Scan for the cell matching the given text and deliver its (X, Y) coordinate at center. 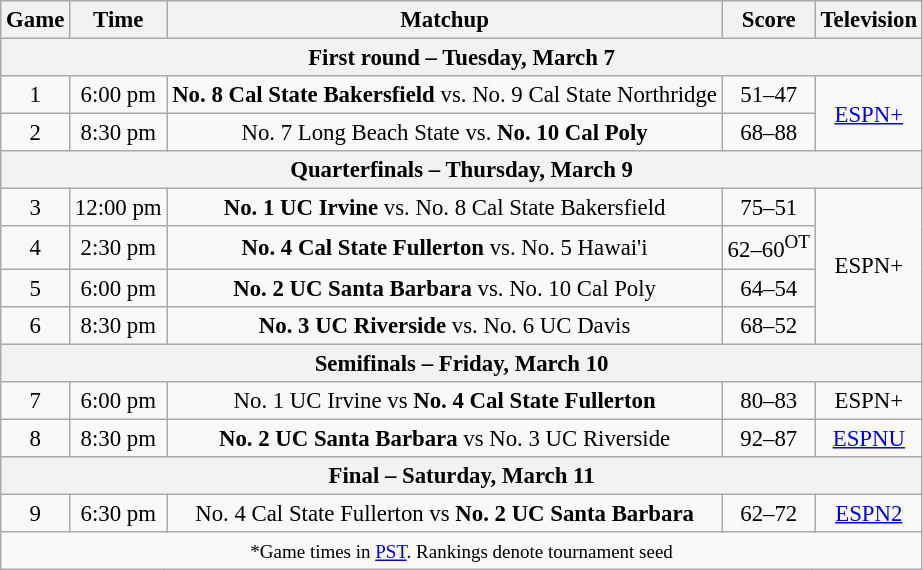
No. 7 Long Beach State vs. No. 10 Cal Poly (444, 133)
No. 3 UC Riverside vs. No. 6 UC Davis (444, 325)
*Game times in PST. Rankings denote tournament seed (462, 551)
No. 2 UC Santa Barbara vs. No. 10 Cal Poly (444, 288)
Final – Saturday, March 11 (462, 476)
1 (36, 95)
6 (36, 325)
64–54 (768, 288)
No. 2 UC Santa Barbara vs No. 3 UC Riverside (444, 438)
9 (36, 513)
2:30 pm (118, 247)
7 (36, 400)
Game (36, 20)
No. 4 Cal State Fullerton vs. No. 5 Hawai'i (444, 247)
Time (118, 20)
12:00 pm (118, 208)
Television (868, 20)
51–47 (768, 95)
Quarterfinals – Thursday, March 9 (462, 170)
Semifinals – Friday, March 10 (462, 363)
6:30 pm (118, 513)
No. 1 UC Irvine vs No. 4 Cal State Fullerton (444, 400)
5 (36, 288)
No. 1 UC Irvine vs. No. 8 Cal State Bakersfield (444, 208)
92–87 (768, 438)
4 (36, 247)
68–88 (768, 133)
2 (36, 133)
3 (36, 208)
Matchup (444, 20)
62–60OT (768, 247)
First round – Tuesday, March 7 (462, 58)
ESPNU (868, 438)
8 (36, 438)
No. 4 Cal State Fullerton vs No. 2 UC Santa Barbara (444, 513)
Score (768, 20)
No. 8 Cal State Bakersfield vs. No. 9 Cal State Northridge (444, 95)
75–51 (768, 208)
62–72 (768, 513)
80–83 (768, 400)
68–52 (768, 325)
ESPN2 (868, 513)
